Find where the given text appears and provide that cell's center as (x, y) coordinate. 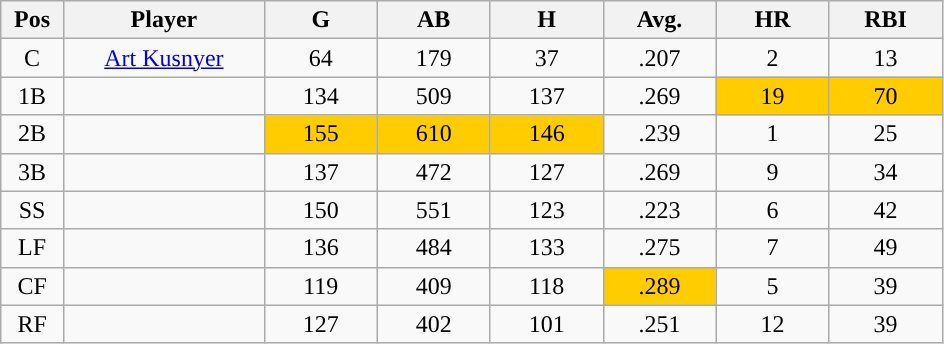
118 (546, 286)
Player (164, 20)
150 (320, 210)
19 (772, 96)
LF (32, 248)
610 (434, 134)
7 (772, 248)
.239 (660, 134)
H (546, 20)
.207 (660, 58)
551 (434, 210)
25 (886, 134)
.289 (660, 286)
C (32, 58)
49 (886, 248)
119 (320, 286)
CF (32, 286)
Pos (32, 20)
AB (434, 20)
484 (434, 248)
34 (886, 172)
Art Kusnyer (164, 58)
12 (772, 324)
RF (32, 324)
37 (546, 58)
101 (546, 324)
SS (32, 210)
1 (772, 134)
3B (32, 172)
155 (320, 134)
2 (772, 58)
13 (886, 58)
402 (434, 324)
42 (886, 210)
9 (772, 172)
Avg. (660, 20)
472 (434, 172)
HR (772, 20)
.275 (660, 248)
.251 (660, 324)
.223 (660, 210)
5 (772, 286)
409 (434, 286)
1B (32, 96)
123 (546, 210)
70 (886, 96)
133 (546, 248)
134 (320, 96)
RBI (886, 20)
179 (434, 58)
G (320, 20)
64 (320, 58)
509 (434, 96)
136 (320, 248)
6 (772, 210)
2B (32, 134)
146 (546, 134)
